Extract the (X, Y) coordinate from the center of the cell holding the provided text.  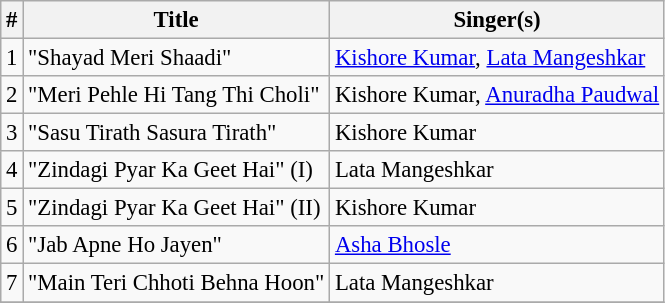
"Meri Pehle Hi Tang Thi Choli" (176, 95)
"Shayad Meri Shaadi" (176, 58)
Title (176, 20)
2 (12, 95)
5 (12, 208)
"Jab Apne Ho Jayen" (176, 245)
# (12, 20)
"Zindagi Pyar Ka Geet Hai" (I) (176, 170)
1 (12, 58)
Asha Bhosle (498, 245)
Kishore Kumar, Lata Mangeshkar (498, 58)
4 (12, 170)
"Sasu Tirath Sasura Tirath" (176, 133)
"Main Teri Chhoti Behna Hoon" (176, 283)
7 (12, 283)
Singer(s) (498, 20)
"Zindagi Pyar Ka Geet Hai" (II) (176, 208)
Kishore Kumar, Anuradha Paudwal (498, 95)
3 (12, 133)
6 (12, 245)
